From the cell containing the given text, extract its center point as (x, y) coordinate. 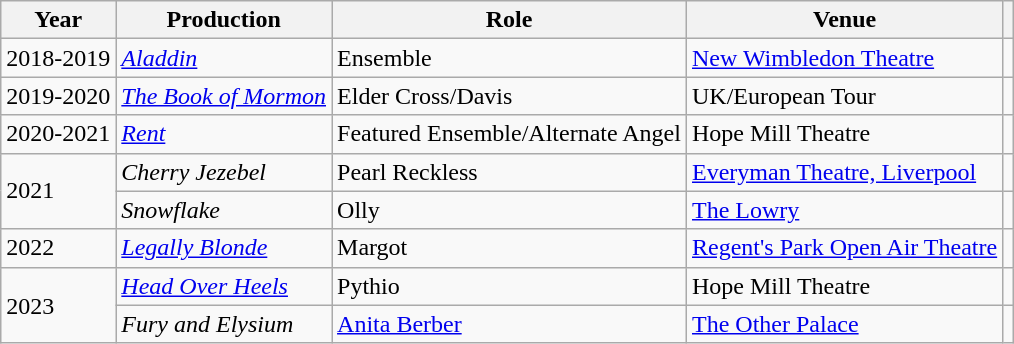
New Wimbledon Theatre (844, 58)
Fury and Elysium (224, 324)
2021 (58, 191)
Regent's Park Open Air Theatre (844, 248)
2023 (58, 305)
Aladdin (224, 58)
Featured Ensemble/Alternate Angel (510, 134)
The Book of Mormon (224, 96)
2020-2021 (58, 134)
2018-2019 (58, 58)
Year (58, 20)
2022 (58, 248)
UK/European Tour (844, 96)
Venue (844, 20)
Anita Berber (510, 324)
The Other Palace (844, 324)
Rent (224, 134)
Ensemble (510, 58)
Pearl Reckless (510, 172)
Cherry Jezebel (224, 172)
Elder Cross/Davis (510, 96)
Legally Blonde (224, 248)
Olly (510, 210)
Margot (510, 248)
2019-2020 (58, 96)
Production (224, 20)
Everyman Theatre, Liverpool (844, 172)
Head Over Heels (224, 286)
Snowflake (224, 210)
Pythio (510, 286)
Role (510, 20)
The Lowry (844, 210)
